Pinpoint the cell where the given text exists, returning its [x, y] midpoint coordinate. 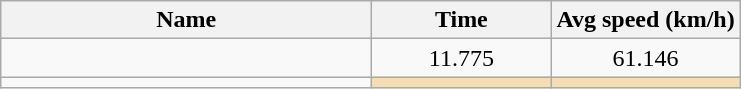
Name [186, 20]
11.775 [462, 58]
Time [462, 20]
Avg speed (km/h) [646, 20]
61.146 [646, 58]
